Extract the (X, Y) coordinate from the center of the cell holding the provided text.  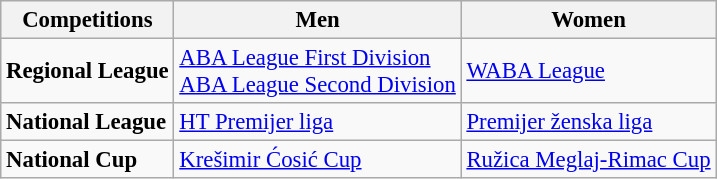
ABA League First DivisionABA League Second Division (318, 72)
Krešimir Ćosić Cup (318, 160)
National Cup (88, 160)
Ružica Meglaj-Rimac Cup (588, 160)
National League (88, 122)
Regional League (88, 72)
Women (588, 20)
Premijer ženska liga (588, 122)
Men (318, 20)
WABA League (588, 72)
HT Premijer liga (318, 122)
Competitions (88, 20)
